From the cell containing the given text, extract its center point as [X, Y] coordinate. 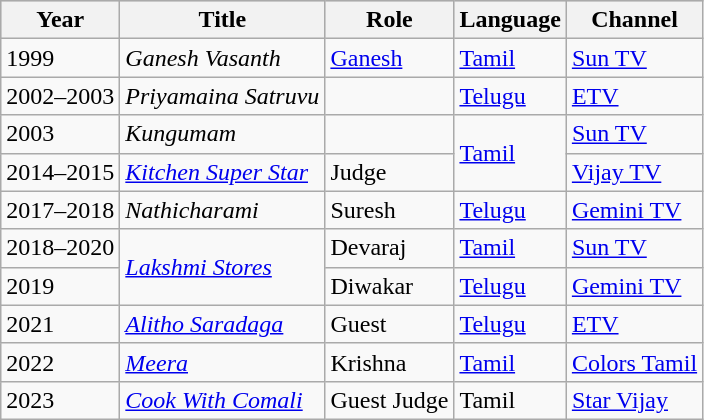
2002–2003 [60, 96]
Alitho Saradaga [222, 324]
Guest Judge [390, 400]
Channel [634, 20]
Judge [390, 172]
Guest [390, 324]
Vijay TV [634, 172]
Lakshmi Stores [222, 267]
2014–2015 [60, 172]
2018–2020 [60, 248]
Devaraj [390, 248]
Meera [222, 362]
Star Vijay [634, 400]
2021 [60, 324]
Colors Tamil [634, 362]
Cook With Comali [222, 400]
Priyamaina Satruvu [222, 96]
Year [60, 20]
2023 [60, 400]
Diwakar [390, 286]
Ganesh [390, 58]
2003 [60, 134]
2019 [60, 286]
1999 [60, 58]
Nathicharami [222, 210]
Kungumam [222, 134]
Title [222, 20]
Ganesh Vasanth [222, 58]
Krishna [390, 362]
2022 [60, 362]
Suresh [390, 210]
Role [390, 20]
2017–2018 [60, 210]
Language [510, 20]
Kitchen Super Star [222, 172]
